Search for the cell housing the specified text and yield its [X, Y] center coordinate. 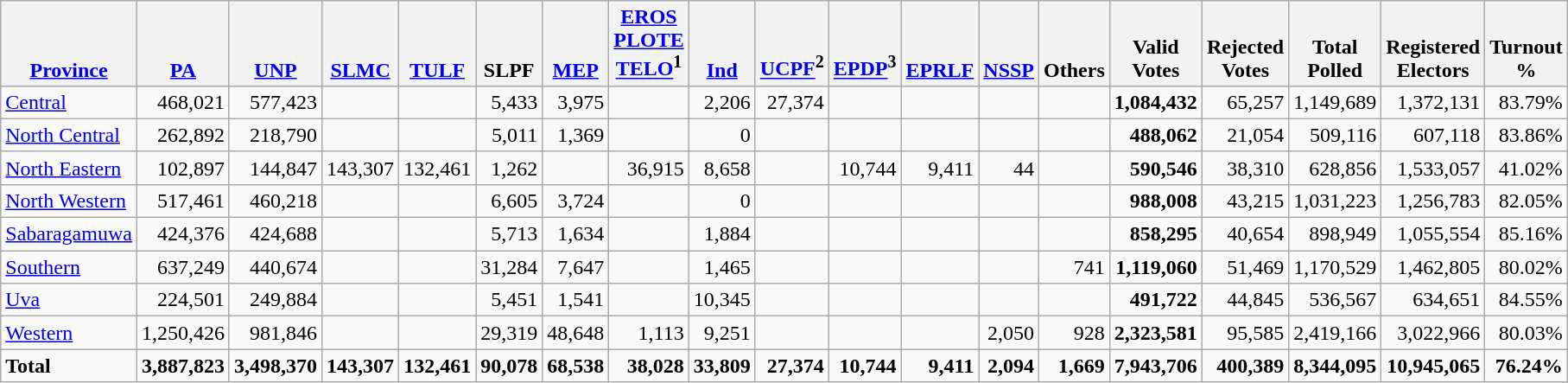
ValidVotes [1156, 43]
102,897 [183, 168]
3,887,823 [183, 366]
RejectedVotes [1245, 43]
1,119,060 [1156, 267]
21,054 [1245, 135]
Western [69, 333]
491,722 [1156, 300]
262,892 [183, 135]
RegisteredElectors [1433, 43]
928 [1075, 333]
981,846 [275, 333]
10,945,065 [1433, 366]
3,975 [575, 102]
MEP [575, 43]
637,249 [183, 267]
PA [183, 43]
North Central [69, 135]
607,118 [1433, 135]
988,008 [1156, 201]
218,790 [275, 135]
TULF [437, 43]
84.55% [1527, 300]
5,713 [510, 234]
5,011 [510, 135]
41.02% [1527, 168]
144,847 [275, 168]
65,257 [1245, 102]
68,538 [575, 366]
40,654 [1245, 234]
1,113 [649, 333]
249,884 [275, 300]
Ind [722, 43]
83.86% [1527, 135]
9,251 [722, 333]
38,028 [649, 366]
424,376 [183, 234]
1,533,057 [1433, 168]
1,372,131 [1433, 102]
UCPF2 [791, 43]
2,323,581 [1156, 333]
76.24% [1527, 366]
Southern [69, 267]
1,170,529 [1336, 267]
Others [1075, 43]
51,469 [1245, 267]
1,256,783 [1433, 201]
898,949 [1336, 234]
SLPF [510, 43]
8,658 [722, 168]
741 [1075, 267]
44 [1009, 168]
5,451 [510, 300]
509,116 [1336, 135]
536,567 [1336, 300]
North Western [69, 201]
3,724 [575, 201]
EPDP3 [865, 43]
Sabaragamuwa [69, 234]
1,669 [1075, 366]
Total [69, 366]
6,605 [510, 201]
2,206 [722, 102]
1,634 [575, 234]
1,084,432 [1156, 102]
NSSP [1009, 43]
628,856 [1336, 168]
80.02% [1527, 267]
Central [69, 102]
1,465 [722, 267]
7,943,706 [1156, 366]
43,215 [1245, 201]
44,845 [1245, 300]
33,809 [722, 366]
North Eastern [69, 168]
83.79% [1527, 102]
82.05% [1527, 201]
29,319 [510, 333]
Province [69, 43]
1,250,426 [183, 333]
EROSPLOTETELO1 [649, 43]
36,915 [649, 168]
2,419,166 [1336, 333]
590,546 [1156, 168]
488,062 [1156, 135]
400,389 [1245, 366]
424,688 [275, 234]
517,461 [183, 201]
TotalPolled [1336, 43]
EPRLF [940, 43]
SLMC [361, 43]
48,648 [575, 333]
8,344,095 [1336, 366]
10,345 [722, 300]
634,651 [1433, 300]
31,284 [510, 267]
2,050 [1009, 333]
38,310 [1245, 168]
UNP [275, 43]
1,055,554 [1433, 234]
85.16% [1527, 234]
1,462,805 [1433, 267]
1,369 [575, 135]
1,149,689 [1336, 102]
5,433 [510, 102]
858,295 [1156, 234]
1,031,223 [1336, 201]
468,021 [183, 102]
7,647 [575, 267]
460,218 [275, 201]
440,674 [275, 267]
3,022,966 [1433, 333]
1,884 [722, 234]
224,501 [183, 300]
Uva [69, 300]
2,094 [1009, 366]
1,262 [510, 168]
3,498,370 [275, 366]
80.03% [1527, 333]
Turnout% [1527, 43]
95,585 [1245, 333]
1,541 [575, 300]
90,078 [510, 366]
577,423 [275, 102]
